Provide the [X, Y] coordinate of the cell's center where the given text is located.  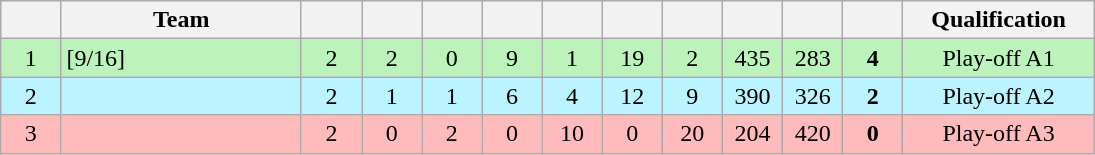
Team [182, 20]
204 [752, 134]
283 [813, 58]
Play-off A3 [998, 134]
6 [512, 96]
Play-off A1 [998, 58]
390 [752, 96]
[9/16] [182, 58]
12 [632, 96]
Qualification [998, 20]
19 [632, 58]
10 [572, 134]
20 [692, 134]
420 [813, 134]
326 [813, 96]
435 [752, 58]
Play-off A2 [998, 96]
3 [31, 134]
